From the cell containing the given text, extract its center point as (x, y) coordinate. 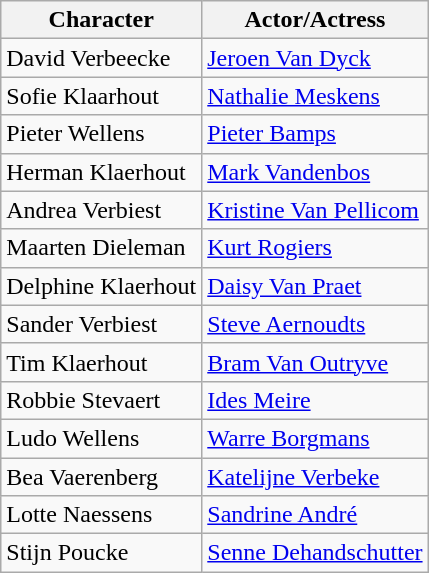
Sofie Klaarhout (102, 96)
Ides Meire (315, 400)
David Verbeecke (102, 58)
Pieter Wellens (102, 134)
Bea Vaerenberg (102, 477)
Character (102, 20)
Kristine Van Pellicom (315, 210)
Herman Klaerhout (102, 172)
Katelijne Verbeke (315, 477)
Daisy Van Praet (315, 286)
Sandrine André (315, 515)
Senne Dehandschutter (315, 553)
Kurt Rogiers (315, 248)
Warre Borgmans (315, 438)
Tim Klaerhout (102, 362)
Delphine Klaerhout (102, 286)
Nathalie Meskens (315, 96)
Steve Aernoudts (315, 324)
Maarten Dieleman (102, 248)
Jeroen Van Dyck (315, 58)
Robbie Stevaert (102, 400)
Stijn Poucke (102, 553)
Andrea Verbiest (102, 210)
Lotte Naessens (102, 515)
Pieter Bamps (315, 134)
Sander Verbiest (102, 324)
Mark Vandenbos (315, 172)
Bram Van Outryve (315, 362)
Ludo Wellens (102, 438)
Actor/Actress (315, 20)
